Detect which cell encompasses the target text, then output its [x, y] center coordinate. 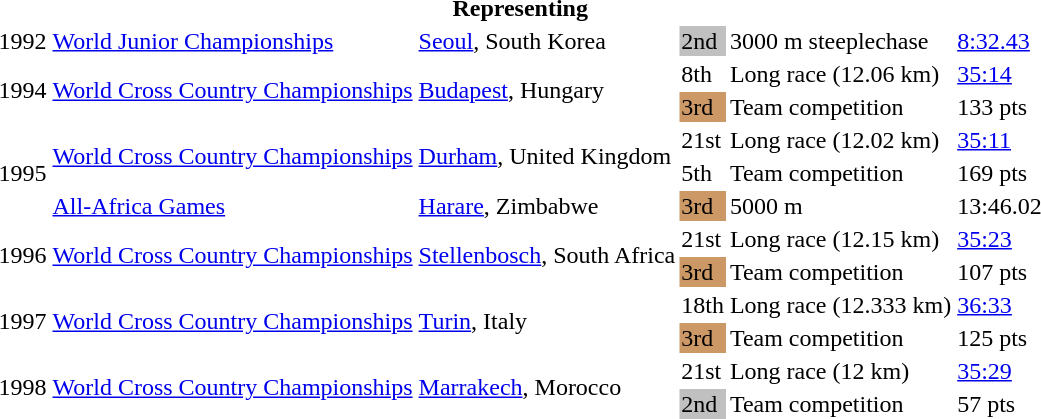
All-Africa Games [232, 206]
Turin, Italy [547, 322]
Seoul, South Korea [547, 41]
Harare, Zimbabwe [547, 206]
3000 m steeplechase [840, 41]
8th [703, 74]
Durham, United Kingdom [547, 156]
World Junior Championships [232, 41]
Long race (12.333 km) [840, 305]
Marrakech, Morocco [547, 388]
Long race (12 km) [840, 371]
Long race (12.06 km) [840, 74]
18th [703, 305]
5000 m [840, 206]
Long race (12.15 km) [840, 239]
Budapest, Hungary [547, 90]
Stellenbosch, South Africa [547, 256]
Long race (12.02 km) [840, 140]
5th [703, 173]
